From the cell containing the given text, extract its center point as [x, y] coordinate. 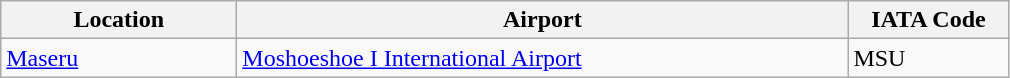
Moshoeshoe I International Airport [542, 58]
Airport [542, 20]
Maseru [119, 58]
MSU [928, 58]
IATA Code [928, 20]
Location [119, 20]
